Detect which cell encompasses the target text, then output its [x, y] center coordinate. 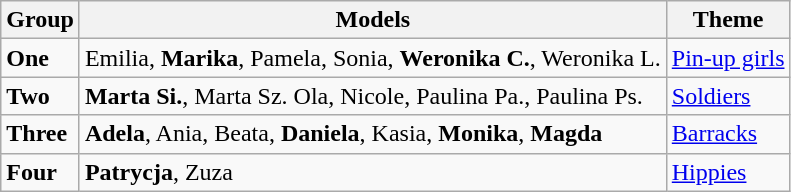
Patrycja, Zuza [372, 172]
Two [40, 96]
Marta Si., Marta Sz. Ola, Nicole, Paulina Pa., Paulina Ps. [372, 96]
Models [372, 20]
Group [40, 20]
Adela, Ania, Beata, Daniela, Kasia, Monika, Magda [372, 134]
Emilia, Marika, Pamela, Sonia, Weronika C., Weronika L. [372, 58]
One [40, 58]
Soldiers [728, 96]
Three [40, 134]
Pin-up girls [728, 58]
Hippies [728, 172]
Theme [728, 20]
Four [40, 172]
Barracks [728, 134]
